For the text-containing cell, return its midpoint in [x, y] coordinate format. 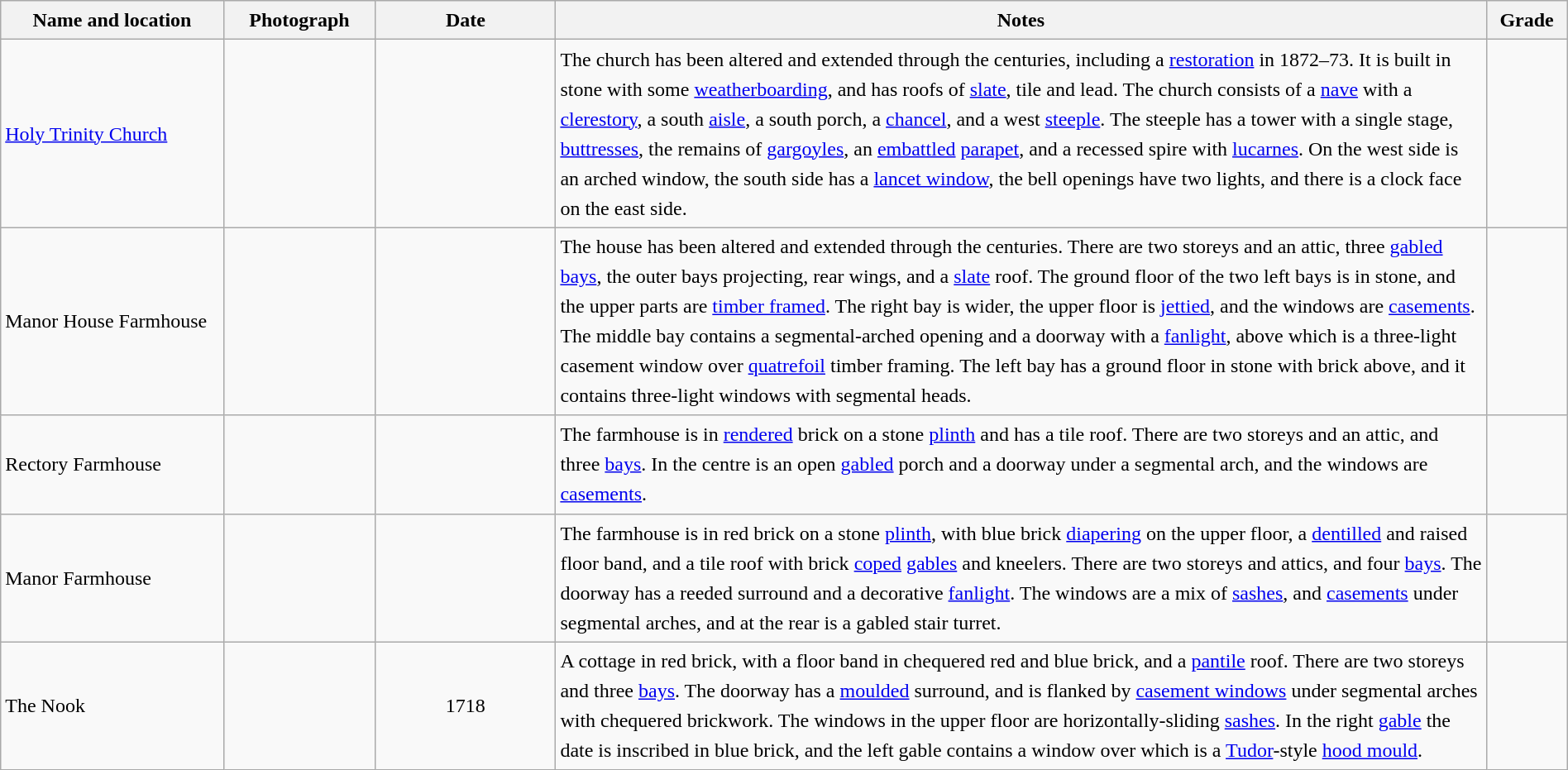
Rectory Farmhouse [112, 465]
Name and location [112, 20]
Photograph [299, 20]
Notes [1021, 20]
Manor House Farmhouse [112, 321]
Date [466, 20]
Grade [1527, 20]
Holy Trinity Church [112, 134]
Manor Farmhouse [112, 577]
The Nook [112, 706]
1718 [466, 706]
